Identify which cell holds the provided text, then report its [x, y] central coordinate. 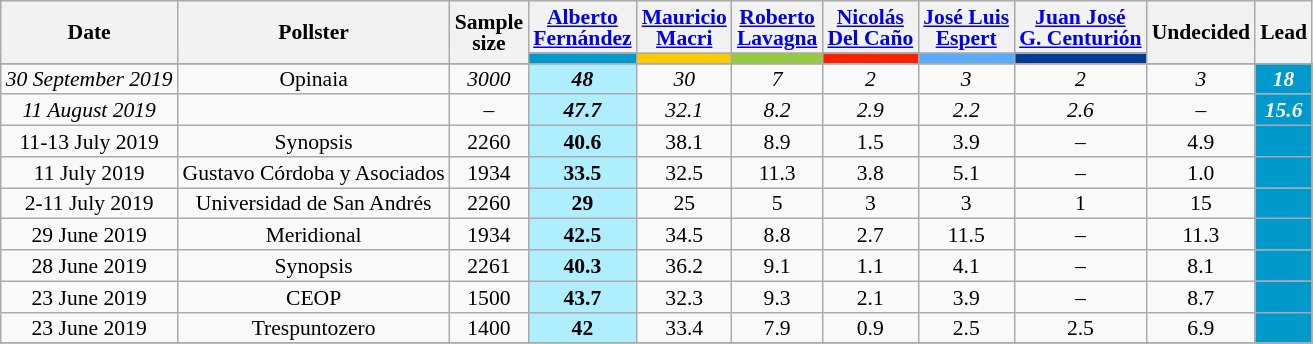
4.9 [1201, 142]
11-13 July 2019 [90, 142]
Pollster [314, 32]
1 [1080, 204]
11 August 2019 [90, 110]
33.5 [582, 172]
6.9 [1201, 328]
1500 [489, 296]
2-11 July 2019 [90, 204]
8.7 [1201, 296]
8.8 [778, 234]
Date [90, 32]
1400 [489, 328]
30 September 2019 [90, 78]
36.2 [684, 266]
Mauricio Macri [684, 27]
Samplesize [489, 32]
Universidad de San Andrés [314, 204]
33.4 [684, 328]
AlbertoFernández [582, 27]
18 [1284, 78]
32.1 [684, 110]
Lead [1284, 32]
11.5 [966, 234]
Undecided [1201, 32]
7.9 [778, 328]
29 June 2019 [90, 234]
32.3 [684, 296]
3000 [489, 78]
2261 [489, 266]
2.7 [870, 234]
43.7 [582, 296]
40.3 [582, 266]
RobertoLavagna [778, 27]
4.1 [966, 266]
8.2 [778, 110]
NicolásDel Caño [870, 27]
1.0 [1201, 172]
8.1 [1201, 266]
28 June 2019 [90, 266]
40.6 [582, 142]
9.3 [778, 296]
42 [582, 328]
5.1 [966, 172]
2.1 [870, 296]
34.5 [684, 234]
Opinaia [314, 78]
32.5 [684, 172]
0.9 [870, 328]
1.1 [870, 266]
15 [1201, 204]
38.1 [684, 142]
48 [582, 78]
7 [778, 78]
Gustavo Córdoba y Asociados [314, 172]
1.5 [870, 142]
5 [778, 204]
Meridional [314, 234]
Juan JoséG. Centurión [1080, 27]
47.7 [582, 110]
42.5 [582, 234]
11 July 2019 [90, 172]
2.9 [870, 110]
2.6 [1080, 110]
15.6 [1284, 110]
30 [684, 78]
29 [582, 204]
8.9 [778, 142]
9.1 [778, 266]
Trespuntozero [314, 328]
25 [684, 204]
José LuisEspert [966, 27]
CEOP [314, 296]
2.2 [966, 110]
3.8 [870, 172]
